Find where the given text appears and provide that cell's center as (X, Y) coordinate. 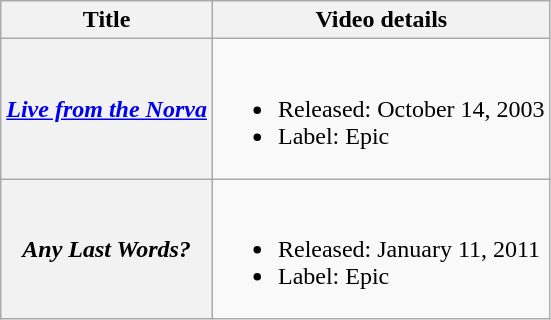
Any Last Words? (107, 249)
Released: January 11, 2011Label: Epic (381, 249)
Video details (381, 20)
Live from the Norva (107, 109)
Title (107, 20)
Released: October 14, 2003Label: Epic (381, 109)
